For the text-containing cell, return its midpoint in [x, y] coordinate format. 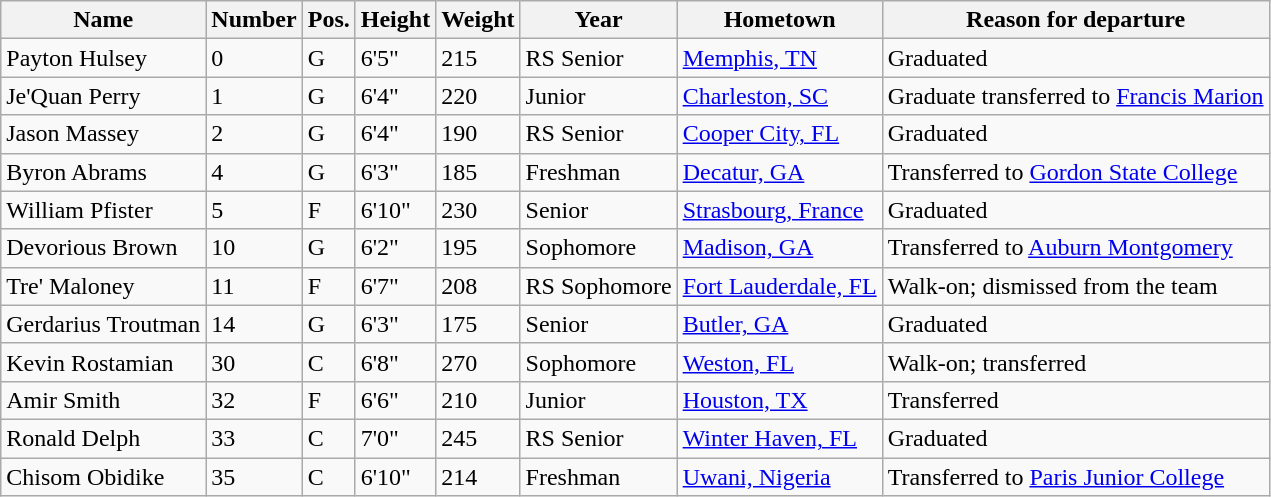
Strasbourg, France [780, 210]
Hometown [780, 20]
Reason for departure [1076, 20]
RS Sophomore [598, 286]
Butler, GA [780, 324]
33 [254, 438]
Uwani, Nigeria [780, 477]
Graduate transferred to Francis Marion [1076, 96]
Year [598, 20]
220 [478, 96]
Jason Massey [104, 134]
Walk-on; dismissed from the team [1076, 286]
Pos. [328, 20]
William Pfister [104, 210]
Je'Quan Perry [104, 96]
Transferred to Gordon State College [1076, 172]
6'2" [395, 248]
5 [254, 210]
Memphis, TN [780, 58]
Weston, FL [780, 362]
Number [254, 20]
185 [478, 172]
270 [478, 362]
Transferred to Auburn Montgomery [1076, 248]
Houston, TX [780, 400]
1 [254, 96]
230 [478, 210]
Name [104, 20]
Tre' Maloney [104, 286]
215 [478, 58]
11 [254, 286]
0 [254, 58]
2 [254, 134]
Fort Lauderdale, FL [780, 286]
190 [478, 134]
6'8" [395, 362]
Transferred to Paris Junior College [1076, 477]
Kevin Rostamian [104, 362]
14 [254, 324]
245 [478, 438]
Amir Smith [104, 400]
Charleston, SC [780, 96]
Cooper City, FL [780, 134]
195 [478, 248]
Transferred [1076, 400]
7'0" [395, 438]
6'5" [395, 58]
Ronald Delph [104, 438]
Chisom Obidike [104, 477]
214 [478, 477]
208 [478, 286]
Winter Haven, FL [780, 438]
Gerdarius Troutman [104, 324]
Byron Abrams [104, 172]
10 [254, 248]
Payton Hulsey [104, 58]
Madison, GA [780, 248]
35 [254, 477]
32 [254, 400]
Walk-on; transferred [1076, 362]
Devorious Brown [104, 248]
30 [254, 362]
4 [254, 172]
Height [395, 20]
210 [478, 400]
175 [478, 324]
Weight [478, 20]
6'6" [395, 400]
Decatur, GA [780, 172]
6'7" [395, 286]
